Find where the given text appears and provide that cell's center as (X, Y) coordinate. 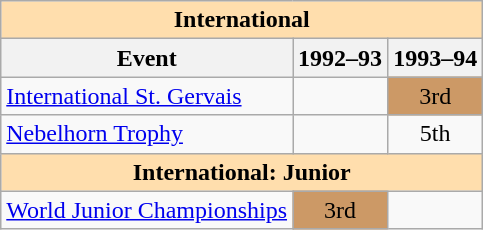
5th (436, 134)
International (242, 20)
World Junior Championships (147, 210)
Nebelhorn Trophy (147, 134)
Event (147, 58)
1992–93 (340, 58)
1993–94 (436, 58)
International: Junior (242, 172)
International St. Gervais (147, 96)
